Scan for the cell matching the given text and deliver its (x, y) coordinate at center. 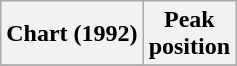
Peakposition (189, 34)
Chart (1992) (72, 34)
